Return [x, y] of the center of cell containing provided text 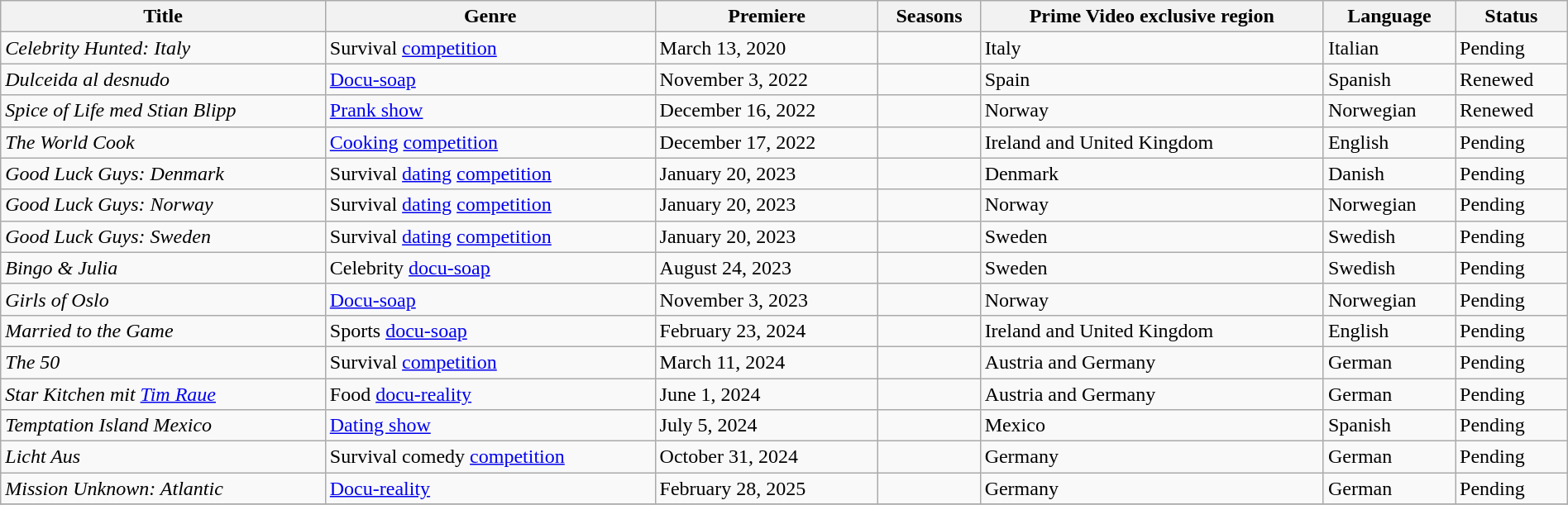
March 11, 2024 [767, 362]
Survival comedy competition [490, 457]
Celebrity docu-soap [490, 268]
Good Luck Guys: Sweden [164, 236]
March 13, 2020 [767, 48]
December 17, 2022 [767, 142]
Dulceida al desnudo [164, 79]
Girls of Oslo [164, 299]
Language [1389, 17]
Mexico [1151, 426]
Good Luck Guys: Denmark [164, 174]
Premiere [767, 17]
Celebrity Hunted: Italy [164, 48]
Prank show [490, 111]
Temptation Island Mexico [164, 426]
Bingo & Julia [164, 268]
Licht Aus [164, 457]
Married to the Game [164, 331]
Italy [1151, 48]
Docu-reality [490, 488]
December 16, 2022 [767, 111]
Star Kitchen mit Tim Raue [164, 394]
February 23, 2024 [767, 331]
Danish [1389, 174]
Prime Video exclusive region [1151, 17]
November 3, 2022 [767, 79]
July 5, 2024 [767, 426]
Spain [1151, 79]
February 28, 2025 [767, 488]
Denmark [1151, 174]
Sports docu-soap [490, 331]
Dating show [490, 426]
Italian [1389, 48]
Good Luck Guys: Norway [164, 205]
The 50 [164, 362]
Seasons [930, 17]
Cooking competition [490, 142]
Food docu-reality [490, 394]
November 3, 2023 [767, 299]
The World Cook [164, 142]
June 1, 2024 [767, 394]
August 24, 2023 [767, 268]
Status [1512, 17]
Title [164, 17]
Spice of Life med Stian Blipp [164, 111]
Mission Unknown: Atlantic [164, 488]
Genre [490, 17]
October 31, 2024 [767, 457]
